Detect which cell encompasses the target text, then output its [X, Y] center coordinate. 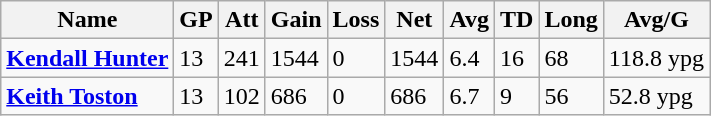
16 [516, 58]
6.4 [470, 58]
Kendall Hunter [88, 58]
241 [242, 58]
Keith Toston [88, 96]
6.7 [470, 96]
Net [414, 20]
Avg/G [656, 20]
118.8 ypg [656, 58]
102 [242, 96]
Long [571, 20]
GP [196, 20]
Avg [470, 20]
68 [571, 58]
Gain [296, 20]
56 [571, 96]
Att [242, 20]
Loss [356, 20]
9 [516, 96]
52.8 ypg [656, 96]
Name [88, 20]
TD [516, 20]
